Pinpoint the cell where the given text exists, returning its (x, y) midpoint coordinate. 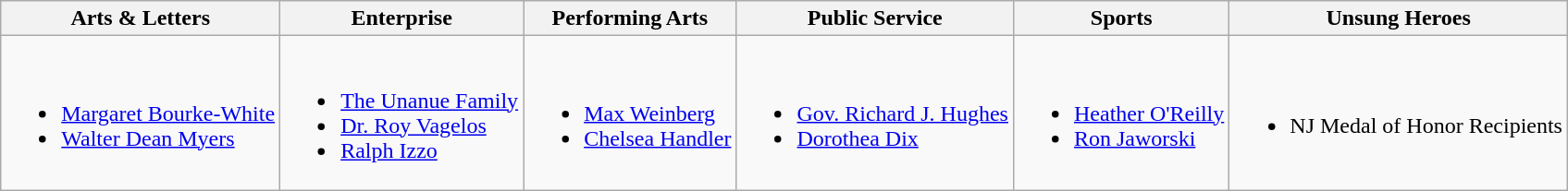
Heather O'ReillyRon Jaworski (1121, 113)
Sports (1121, 18)
NJ Medal of Honor Recipients (1399, 113)
Public Service (875, 18)
Enterprise (401, 18)
Max WeinbergChelsea Handler (630, 113)
Margaret Bourke-WhiteWalter Dean Myers (141, 113)
Unsung Heroes (1399, 18)
Arts & Letters (141, 18)
Performing Arts (630, 18)
Gov. Richard J. HughesDorothea Dix (875, 113)
The Unanue FamilyDr. Roy VagelosRalph Izzo (401, 113)
